Provide the [X, Y] coordinate of the cell's center where the given text is located.  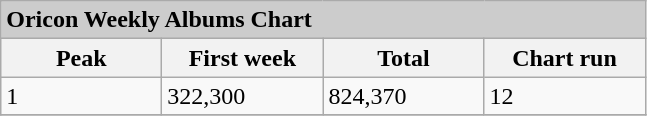
1 [82, 96]
Oricon Weekly Albums Chart [323, 20]
824,370 [404, 96]
Peak [82, 58]
Chart run [564, 58]
322,300 [242, 96]
12 [564, 96]
Total [404, 58]
First week [242, 58]
